For the text-containing cell, return its midpoint in (X, Y) coordinate format. 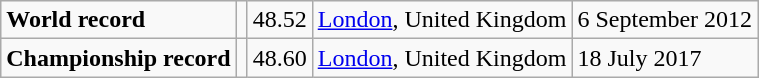
48.52 (280, 20)
World record (118, 20)
Championship record (118, 58)
18 July 2017 (665, 58)
6 September 2012 (665, 20)
48.60 (280, 58)
